Output the [x, y] coordinate of the center of the cell containing the given text.  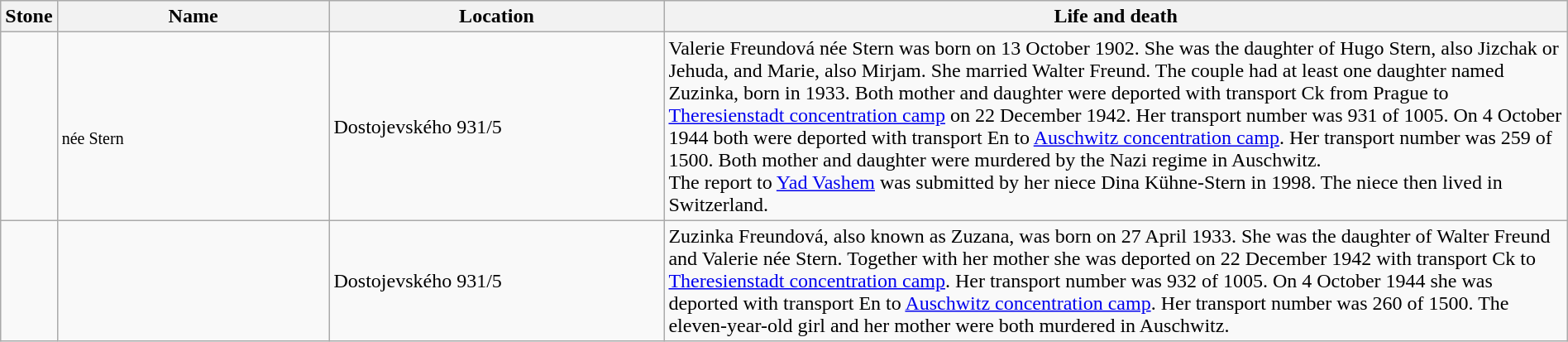
née Stern [194, 126]
Name [194, 17]
Life and death [1116, 17]
Location [496, 17]
Stone [29, 17]
